Output the [x, y] coordinate of the center of the cell containing the given text.  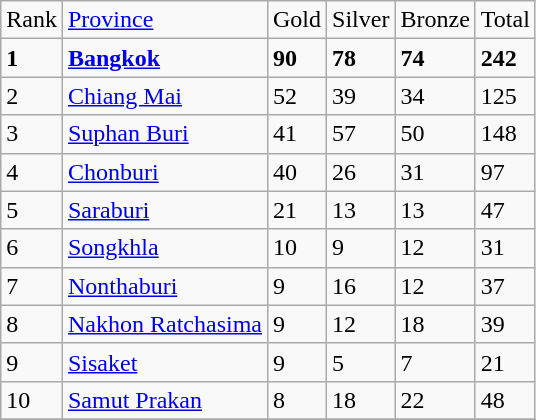
Chiang Mai [164, 96]
3 [32, 134]
6 [32, 248]
50 [435, 134]
2 [32, 96]
26 [361, 172]
Silver [361, 20]
78 [361, 58]
1 [32, 58]
Saraburi [164, 210]
125 [505, 96]
Suphan Buri [164, 134]
48 [505, 400]
41 [296, 134]
97 [505, 172]
4 [32, 172]
Total [505, 20]
37 [505, 286]
Bronze [435, 20]
57 [361, 134]
Nakhon Ratchasima [164, 324]
Chonburi [164, 172]
34 [435, 96]
Samut Prakan [164, 400]
148 [505, 134]
Rank [32, 20]
Gold [296, 20]
Province [164, 20]
Bangkok [164, 58]
Nonthaburi [164, 286]
40 [296, 172]
52 [296, 96]
Sisaket [164, 362]
74 [435, 58]
242 [505, 58]
22 [435, 400]
47 [505, 210]
Songkhla [164, 248]
90 [296, 58]
16 [361, 286]
